Find where the given text appears and provide that cell's center as [X, Y] coordinate. 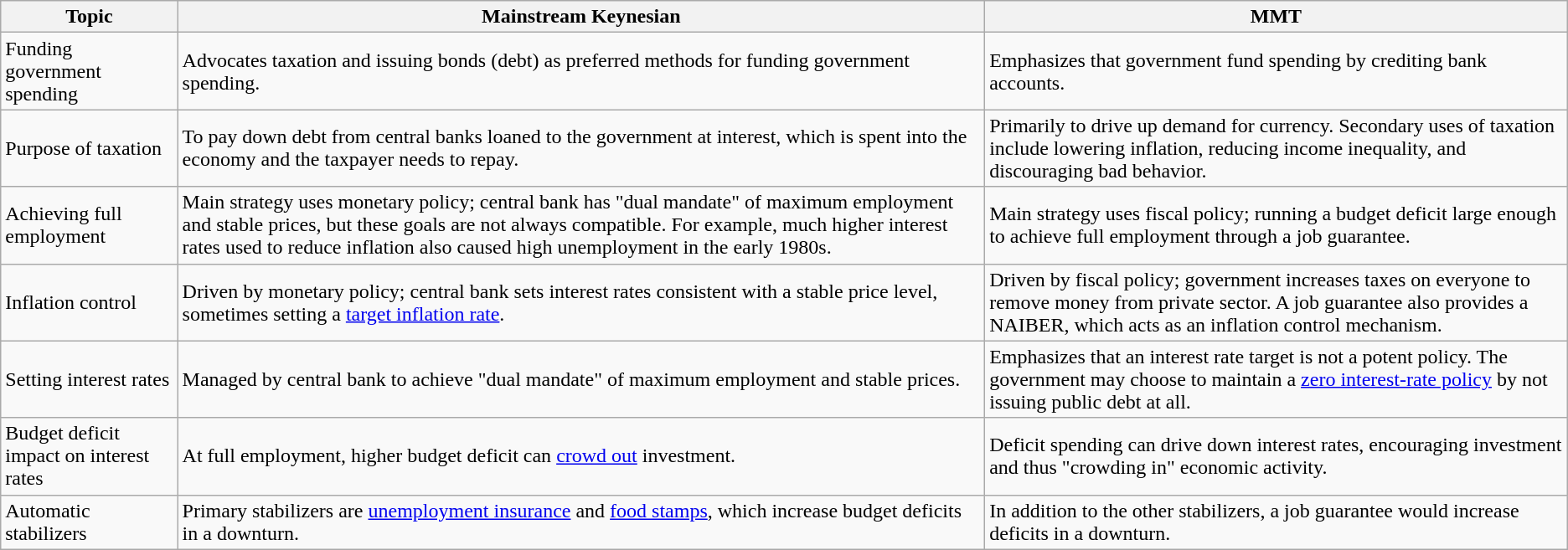
Achieving full employment [89, 225]
Mainstream Keynesian [581, 17]
Inflation control [89, 302]
Advocates taxation and issuing bonds (debt) as preferred methods for funding government spending. [581, 71]
Primary stabilizers are unemployment insurance and food stamps, which increase budget deficits in a downturn. [581, 522]
Setting interest rates [89, 379]
Funding government spending [89, 71]
Topic [89, 17]
MMT [1277, 17]
Purpose of taxation [89, 148]
Emphasizes that government fund spending by crediting bank accounts. [1277, 71]
Budget deficit impact on interest rates [89, 456]
Deficit spending can drive down interest rates, encouraging investment and thus "crowding in" economic activity. [1277, 456]
Main strategy uses fiscal policy; running a budget deficit large enough to achieve full employment through a job guarantee. [1277, 225]
In addition to the other stabilizers, a job guarantee would increase deficits in a downturn. [1277, 522]
Managed by central bank to achieve "dual mandate" of maximum employment and stable prices. [581, 379]
To pay down debt from central banks loaned to the government at interest, which is spent into the economy and the taxpayer needs to repay. [581, 148]
Driven by monetary policy; central bank sets interest rates consistent with a stable price level, sometimes setting a target inflation rate. [581, 302]
Automatic stabilizers [89, 522]
At full employment, higher budget deficit can crowd out investment. [581, 456]
